Return the (X, Y) coordinate for the center point of the cell that contains the specified text.  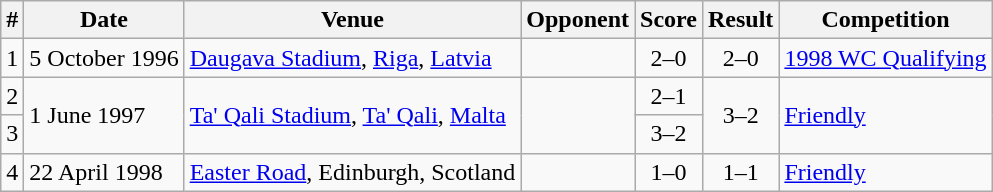
2 (12, 96)
Ta' Qali Stadium, Ta' Qali, Malta (352, 115)
Easter Road, Edinburgh, Scotland (352, 172)
2–1 (668, 96)
Score (668, 20)
4 (12, 172)
Result (740, 20)
Competition (886, 20)
Date (104, 20)
# (12, 20)
22 April 1998 (104, 172)
5 October 1996 (104, 58)
Daugava Stadium, Riga, Latvia (352, 58)
1 (12, 58)
1–0 (668, 172)
Venue (352, 20)
1 June 1997 (104, 115)
3 (12, 134)
1–1 (740, 172)
Opponent (578, 20)
1998 WC Qualifying (886, 58)
